Detect which cell encompasses the target text, then output its (x, y) center coordinate. 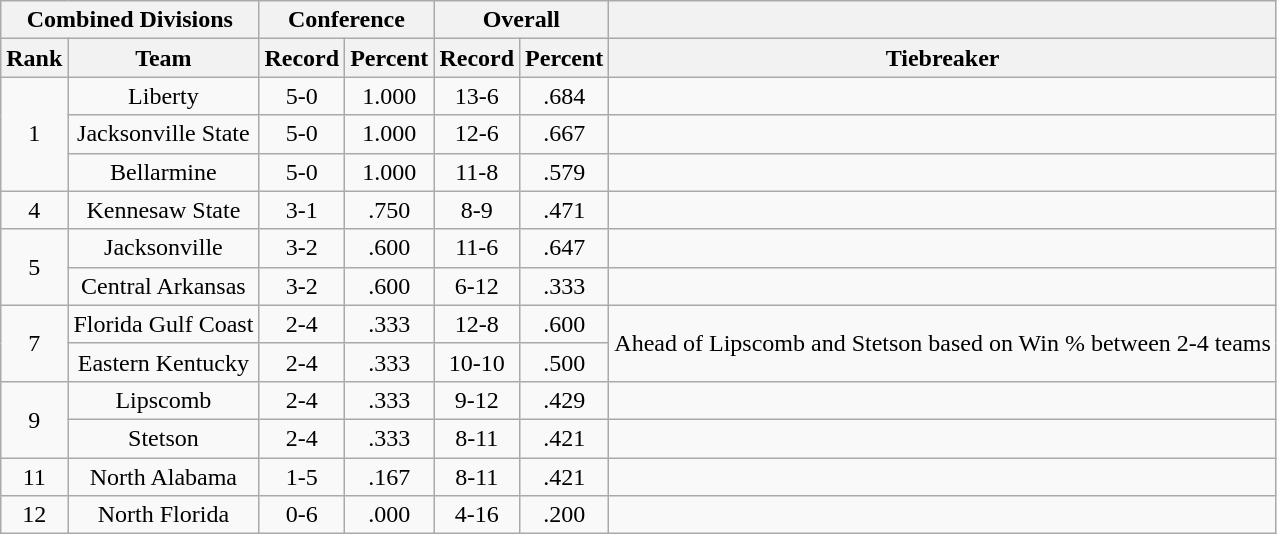
North Alabama (164, 477)
Jacksonville (164, 248)
.750 (390, 210)
1 (34, 134)
Stetson (164, 438)
.684 (564, 96)
5 (34, 267)
10-10 (477, 362)
Florida Gulf Coast (164, 324)
.500 (564, 362)
.471 (564, 210)
6-12 (477, 286)
12 (34, 515)
.167 (390, 477)
Conference (346, 20)
4 (34, 210)
.647 (564, 248)
7 (34, 343)
9-12 (477, 400)
Ahead of Lipscomb and Stetson based on Win % between 2-4 teams (943, 343)
4-16 (477, 515)
.200 (564, 515)
12-8 (477, 324)
Jacksonville State (164, 134)
Tiebreaker (943, 58)
9 (34, 419)
.667 (564, 134)
North Florida (164, 515)
8-9 (477, 210)
Rank (34, 58)
Kennesaw State (164, 210)
1-5 (302, 477)
.000 (390, 515)
Lipscomb (164, 400)
11-6 (477, 248)
11-8 (477, 172)
.579 (564, 172)
Central Arkansas (164, 286)
.429 (564, 400)
Liberty (164, 96)
12-6 (477, 134)
Eastern Kentucky (164, 362)
11 (34, 477)
13-6 (477, 96)
Combined Divisions (130, 20)
Team (164, 58)
Bellarmine (164, 172)
3-1 (302, 210)
Overall (522, 20)
0-6 (302, 515)
